For the text-containing cell, return its midpoint in (x, y) coordinate format. 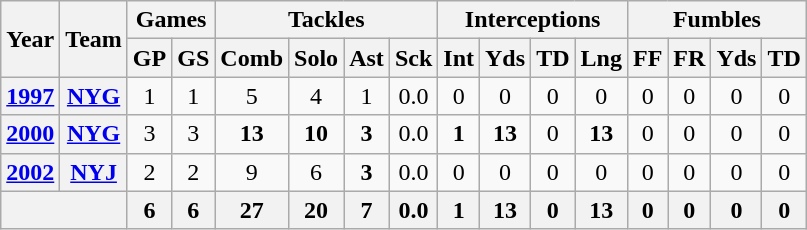
Year (30, 39)
GP (149, 58)
9 (252, 172)
Games (170, 20)
7 (367, 210)
NYJ (94, 172)
GS (194, 58)
FF (647, 58)
Interceptions (533, 20)
1997 (30, 96)
FR (690, 58)
5 (252, 96)
10 (316, 134)
Lng (601, 58)
2000 (30, 134)
27 (252, 210)
Int (459, 58)
Comb (252, 58)
Tackles (326, 20)
20 (316, 210)
Ast (367, 58)
Solo (316, 58)
Sck (413, 58)
4 (316, 96)
Team (94, 39)
2002 (30, 172)
Fumbles (716, 20)
